Identify which cell holds the provided text, then report its [x, y] central coordinate. 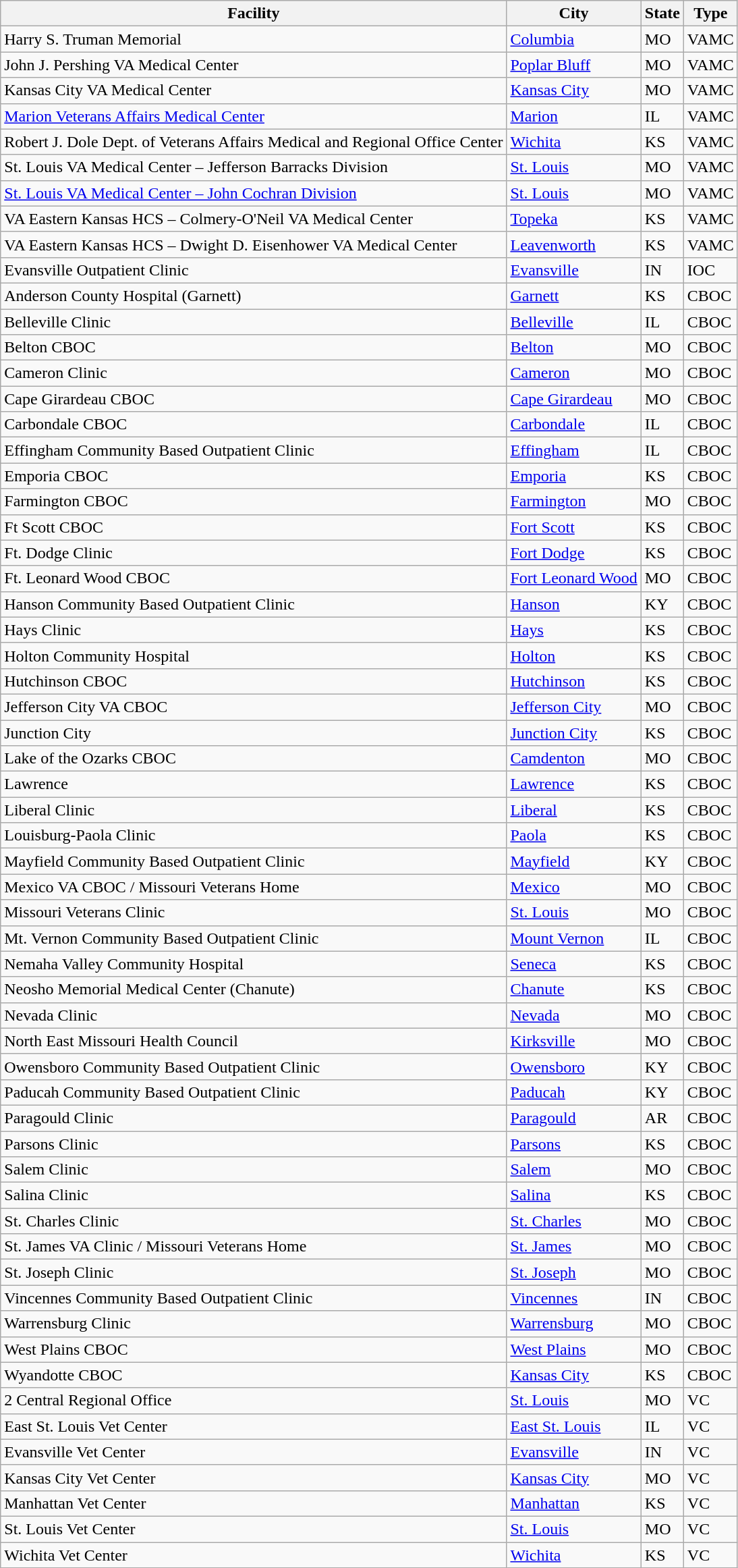
Emporia CBOC [254, 476]
Marion [573, 116]
VA Eastern Kansas HCS – Dwight D. Eisenhower VA Medical Center [254, 244]
Parsons [573, 1144]
Hays Clinic [254, 630]
St. Louis Vet Center [254, 1529]
Salina [573, 1195]
Effingham [573, 450]
Vincennes [573, 1298]
Mexico [573, 887]
St. James [573, 1247]
Leavenworth [573, 244]
Evansville Outpatient Clinic [254, 270]
Mayfield [573, 861]
Camdenton [573, 759]
Type [710, 13]
Manhattan Vet Center [254, 1503]
West Plains CBOC [254, 1349]
Salem [573, 1170]
Holton Community Hospital [254, 655]
Farmington CBOC [254, 502]
Mount Vernon [573, 938]
Marion Veterans Affairs Medical Center [254, 116]
St. Charles Clinic [254, 1221]
Vincennes Community Based Outpatient Clinic [254, 1298]
2 Central Regional Office [254, 1401]
Belleville [573, 322]
Fort Dodge [573, 553]
Parsons Clinic [254, 1144]
Topeka [573, 219]
Salem Clinic [254, 1170]
Belton CBOC [254, 348]
Paola [573, 836]
Anderson County Hospital (Garnett) [254, 296]
Cameron Clinic [254, 373]
Evansville Vet Center [254, 1452]
Ft. Leonard Wood CBOC [254, 578]
East St. Louis Vet Center [254, 1426]
Harry S. Truman Memorial [254, 39]
Facility [254, 13]
Ft Scott CBOC [254, 527]
Nevada Clinic [254, 1015]
Manhattan [573, 1503]
Chanute [573, 990]
Cape Girardeau CBOC [254, 399]
Missouri Veterans Clinic [254, 913]
Owensboro [573, 1066]
Paragould [573, 1118]
Paducah Community Based Outpatient Clinic [254, 1092]
Kansas City Vet Center [254, 1478]
Owensboro Community Based Outpatient Clinic [254, 1066]
IOC [710, 270]
Effingham Community Based Outpatient Clinic [254, 450]
Carbondale CBOC [254, 425]
Columbia [573, 39]
Kirksville [573, 1041]
Mexico VA CBOC / Missouri Veterans Home [254, 887]
Nevada [573, 1015]
St. Joseph Clinic [254, 1272]
West Plains [573, 1349]
Hutchinson [573, 681]
Hutchinson CBOC [254, 681]
Louisburg-Paola Clinic [254, 836]
Cameron [573, 373]
Robert J. Dole Dept. of Veterans Affairs Medical and Regional Office Center [254, 142]
Emporia [573, 476]
Nemaha Valley Community Hospital [254, 964]
Warrensburg Clinic [254, 1324]
Belleville Clinic [254, 322]
State [662, 13]
Poplar Bluff [573, 65]
AR [662, 1118]
Ft. Dodge Clinic [254, 553]
Wyandotte CBOC [254, 1375]
Kansas City VA Medical Center [254, 90]
St. James VA Clinic / Missouri Veterans Home [254, 1247]
Fort Leonard Wood [573, 578]
Wichita Vet Center [254, 1555]
Lake of the Ozarks CBOC [254, 759]
Cape Girardeau [573, 399]
Hanson Community Based Outpatient Clinic [254, 604]
Jefferson City VA CBOC [254, 707]
Farmington [573, 502]
Warrensburg [573, 1324]
Hays [573, 630]
Belton [573, 348]
St. Charles [573, 1221]
Liberal Clinic [254, 810]
Fort Scott [573, 527]
Jefferson City [573, 707]
Salina Clinic [254, 1195]
Neosho Memorial Medical Center (Chanute) [254, 990]
Hanson [573, 604]
Garnett [573, 296]
North East Missouri Health Council [254, 1041]
Mayfield Community Based Outpatient Clinic [254, 861]
St. Louis VA Medical Center – Jefferson Barracks Division [254, 167]
East St. Louis [573, 1426]
Paducah [573, 1092]
John J. Pershing VA Medical Center [254, 65]
Holton [573, 655]
Paragould Clinic [254, 1118]
St. Louis VA Medical Center – John Cochran Division [254, 193]
Seneca [573, 964]
Carbondale [573, 425]
City [573, 13]
Mt. Vernon Community Based Outpatient Clinic [254, 938]
Liberal [573, 810]
VA Eastern Kansas HCS – Colmery-O'Neil VA Medical Center [254, 219]
St. Joseph [573, 1272]
